Detect which cell encompasses the target text, then output its (x, y) center coordinate. 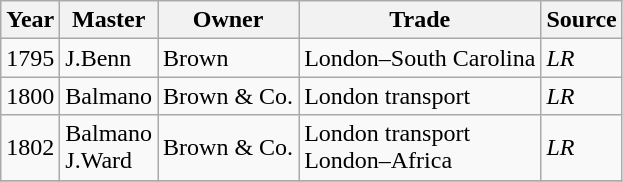
London–South Carolina (420, 58)
London transportLondon–Africa (420, 148)
Trade (420, 20)
Source (582, 20)
Owner (228, 20)
Year (30, 20)
1802 (30, 148)
BalmanoJ.Ward (109, 148)
1800 (30, 96)
J.Benn (109, 58)
Master (109, 20)
Brown (228, 58)
1795 (30, 58)
London transport (420, 96)
Balmano (109, 96)
